Detect which cell encompasses the target text, then output its [X, Y] center coordinate. 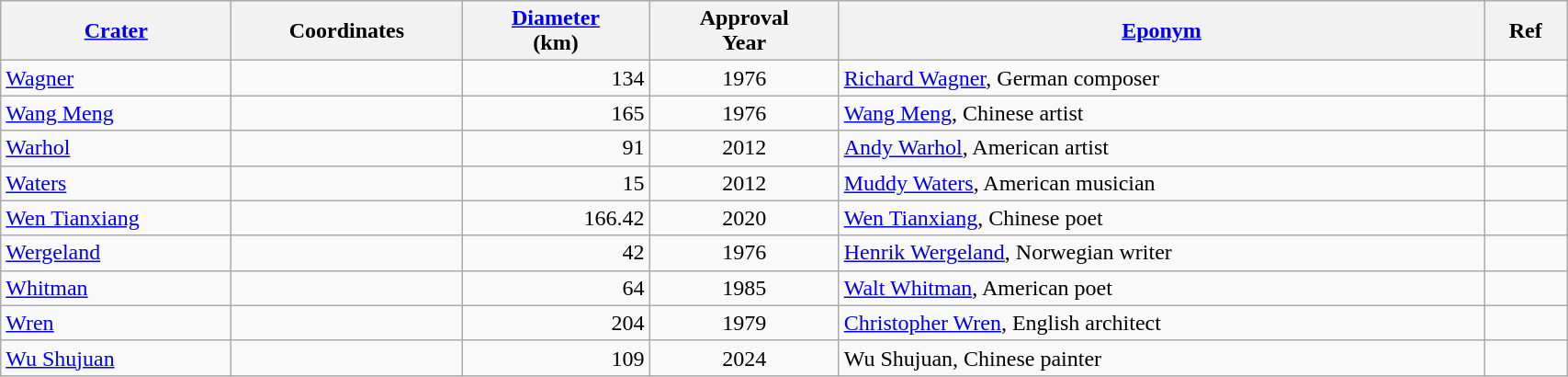
134 [556, 78]
1979 [744, 323]
Wu Shujuan, Chinese painter [1161, 358]
Andy Warhol, American artist [1161, 148]
64 [556, 288]
15 [556, 183]
91 [556, 148]
Henrik Wergeland, Norwegian writer [1161, 253]
Eponym [1161, 31]
Wang Meng, Chinese artist [1161, 113]
Wen Tianxiang [116, 218]
Whitman [116, 288]
Richard Wagner, German composer [1161, 78]
204 [556, 323]
165 [556, 113]
Wergeland [116, 253]
109 [556, 358]
Diameter(km) [556, 31]
Wagner [116, 78]
Wren [116, 323]
Warhol [116, 148]
Crater [116, 31]
42 [556, 253]
2024 [744, 358]
Muddy Waters, American musician [1161, 183]
166.42 [556, 218]
Wen Tianxiang, Chinese poet [1161, 218]
Wu Shujuan [116, 358]
2020 [744, 218]
Wang Meng [116, 113]
Waters [116, 183]
Ref [1526, 31]
Christopher Wren, English architect [1161, 323]
ApprovalYear [744, 31]
1985 [744, 288]
Walt Whitman, American poet [1161, 288]
Coordinates [347, 31]
